Capture the cell that displays the provided text and extract its (x, y) central coordinate. 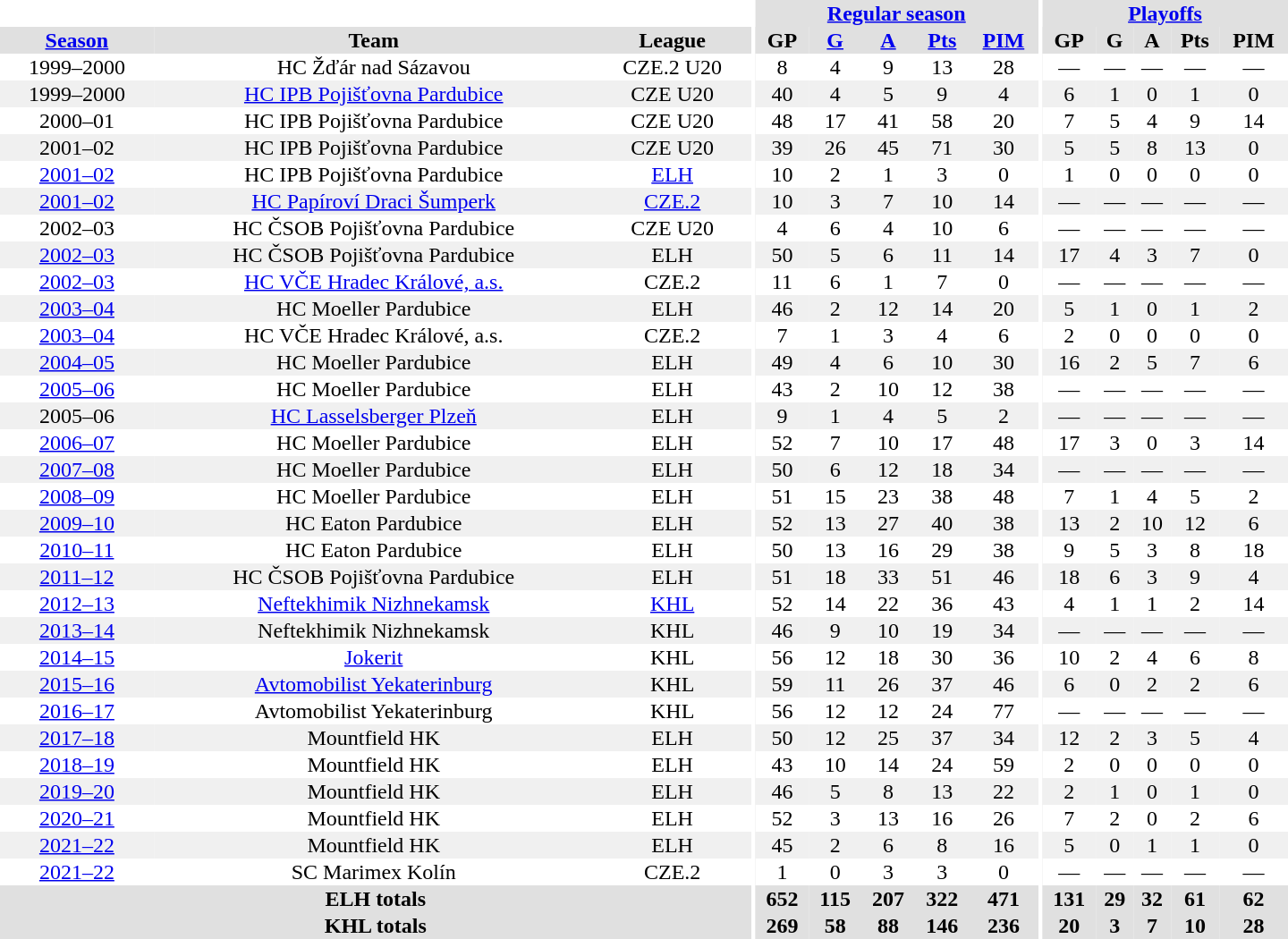
2008–09 (77, 496)
39 (782, 148)
207 (888, 899)
Regular season (896, 13)
15 (835, 496)
HC Papíroví Draci Šumperk (374, 201)
HC Lasselsberger Plzeň (374, 416)
2010–11 (77, 550)
Season (77, 40)
115 (835, 899)
2019–20 (77, 791)
23 (888, 496)
269 (782, 926)
SC Marimex Kolín (374, 872)
2017–18 (77, 738)
KHL totals (376, 926)
2012–13 (77, 604)
2018–19 (77, 765)
2015–16 (77, 684)
471 (1004, 899)
CZE.2 U20 (673, 67)
2006–07 (77, 443)
League (673, 40)
2009–10 (77, 523)
2014–15 (77, 657)
Team (374, 40)
2016–17 (77, 711)
88 (888, 926)
2013–14 (77, 630)
ELH totals (376, 899)
41 (888, 121)
2011–12 (77, 577)
2000–01 (77, 121)
32 (1152, 899)
2020–21 (77, 818)
131 (1069, 899)
71 (942, 148)
25 (888, 738)
49 (782, 362)
19 (942, 630)
2007–08 (77, 469)
236 (1004, 926)
HC Žďár nad Sázavou (374, 67)
652 (782, 899)
27 (888, 523)
33 (888, 577)
77 (1004, 711)
146 (942, 926)
Jokerit (374, 657)
Playoffs (1165, 13)
62 (1254, 899)
322 (942, 899)
61 (1195, 899)
2004–05 (77, 362)
